Scan for the cell matching the given text and deliver its [x, y] coordinate at center. 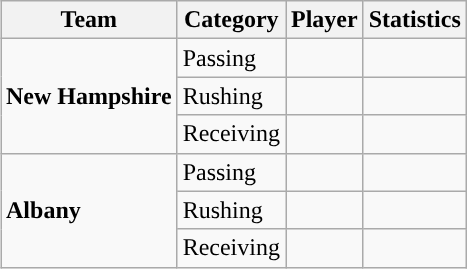
Albany [88, 210]
New Hampshire [88, 96]
Category [231, 20]
Player [325, 20]
Team [88, 20]
Statistics [414, 20]
